Return [X, Y] of the center of cell containing provided text 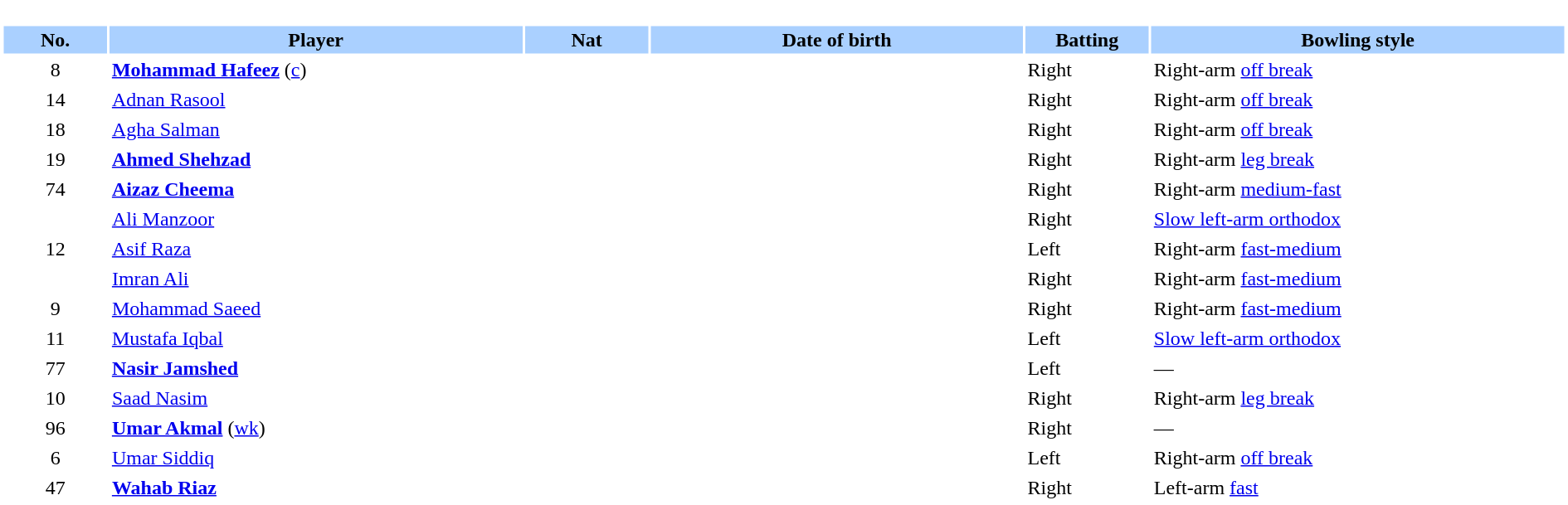
Mohammad Hafeez (c) [316, 70]
Aizaz Cheema [316, 189]
Nasir Jamshed [316, 368]
Player [316, 40]
6 [55, 458]
19 [55, 159]
Mustafa Iqbal [316, 338]
Bowling style [1358, 40]
Batting [1087, 40]
Umar Siddiq [316, 458]
8 [55, 70]
11 [55, 338]
10 [55, 398]
47 [55, 488]
Saad Nasim [316, 398]
14 [55, 100]
Mohammad Saeed [316, 308]
77 [55, 368]
Agha Salman [316, 129]
Imran Ali [316, 279]
No. [55, 40]
9 [55, 308]
Nat [586, 40]
Left-arm fast [1358, 488]
Ahmed Shehzad [316, 159]
12 [55, 249]
Ali Manzoor [316, 219]
Right-arm medium-fast [1358, 189]
Wahab Riaz [316, 488]
74 [55, 189]
Date of birth [837, 40]
Umar Akmal (wk) [316, 428]
18 [55, 129]
Asif Raza [316, 249]
Adnan Rasool [316, 100]
96 [55, 428]
